Determine the (X, Y) coordinate at the center of the cell enclosing the given text.  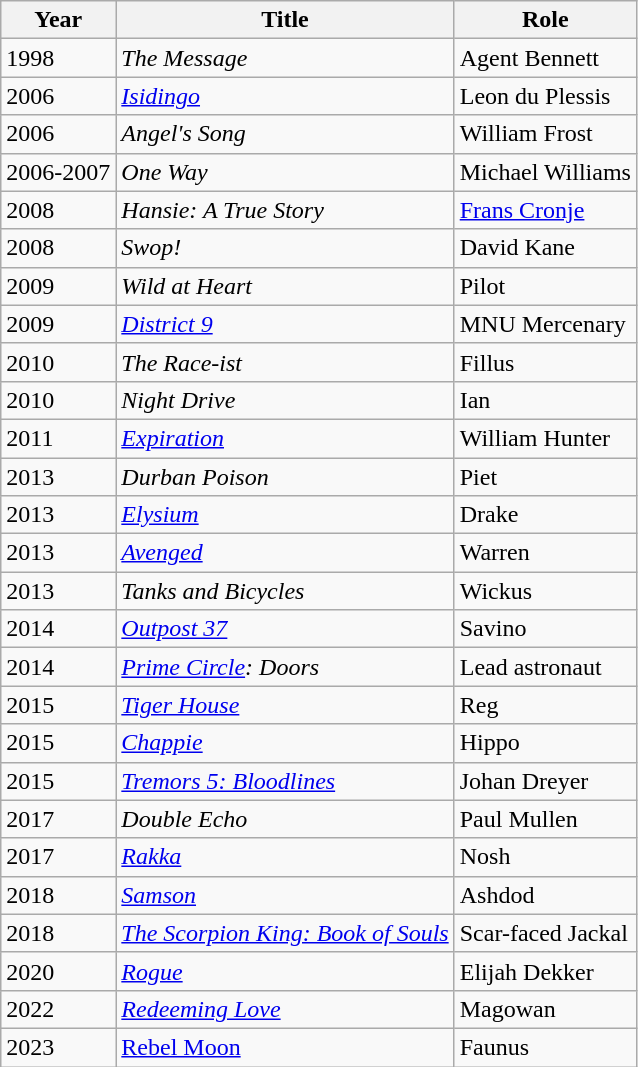
Wild at Heart (285, 286)
Year (58, 20)
1998 (58, 58)
Avenged (285, 553)
Drake (545, 515)
William Frost (545, 134)
Hippo (545, 743)
Tanks and Bicycles (285, 591)
Frans Cronje (545, 210)
Role (545, 20)
Johan Dreyer (545, 781)
The Message (285, 58)
Ashdod (545, 895)
Warren (545, 553)
Nosh (545, 857)
2022 (58, 1009)
Magowan (545, 1009)
Ian (545, 400)
Pilot (545, 286)
Title (285, 20)
MNU Mercenary (545, 324)
The Scorpion King: Book of Souls (285, 933)
Fillus (545, 362)
Hansie: A True Story (285, 210)
Savino (545, 629)
William Hunter (545, 438)
Agent Bennett (545, 58)
Elijah Dekker (545, 971)
Tremors 5: Bloodlines (285, 781)
Outpost 37 (285, 629)
Scar-faced Jackal (545, 933)
Piet (545, 477)
Wickus (545, 591)
District 9 (285, 324)
One Way (285, 172)
Tiger House (285, 705)
Lead astronaut (545, 667)
Isidingo (285, 96)
David Kane (545, 248)
Night Drive (285, 400)
Faunus (545, 1047)
Expiration (285, 438)
Samson (285, 895)
Rakka (285, 857)
2006-2007 (58, 172)
Leon du Plessis (545, 96)
Elysium (285, 515)
2020 (58, 971)
Paul Mullen (545, 819)
Durban Poison (285, 477)
Rebel Moon (285, 1047)
Prime Circle: Doors (285, 667)
Double Echo (285, 819)
Reg (545, 705)
Angel's Song (285, 134)
Chappie (285, 743)
The Race-ist (285, 362)
Swop! (285, 248)
Michael Williams (545, 172)
2011 (58, 438)
Rogue (285, 971)
2023 (58, 1047)
Redeeming Love (285, 1009)
